Provide the (x, y) coordinate of the cell's center where the given text is located.  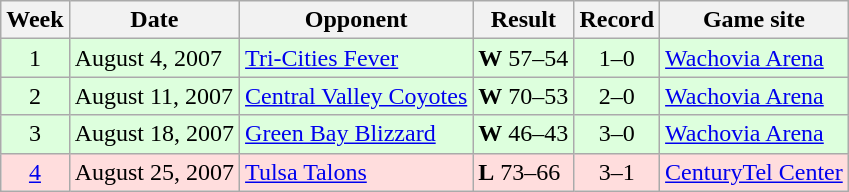
Tri-Cities Fever (356, 58)
Game site (754, 20)
Record (617, 20)
2–0 (617, 96)
W 57–54 (524, 58)
August 25, 2007 (154, 172)
4 (35, 172)
3–1 (617, 172)
Result (524, 20)
2 (35, 96)
L 73–66 (524, 172)
CenturyTel Center (754, 172)
August 4, 2007 (154, 58)
Week (35, 20)
W 46–43 (524, 134)
Opponent (356, 20)
August 18, 2007 (154, 134)
Tulsa Talons (356, 172)
1–0 (617, 58)
Date (154, 20)
W 70–53 (524, 96)
3–0 (617, 134)
August 11, 2007 (154, 96)
3 (35, 134)
Central Valley Coyotes (356, 96)
Green Bay Blizzard (356, 134)
1 (35, 58)
